Scan for the cell matching the given text and deliver its [x, y] coordinate at center. 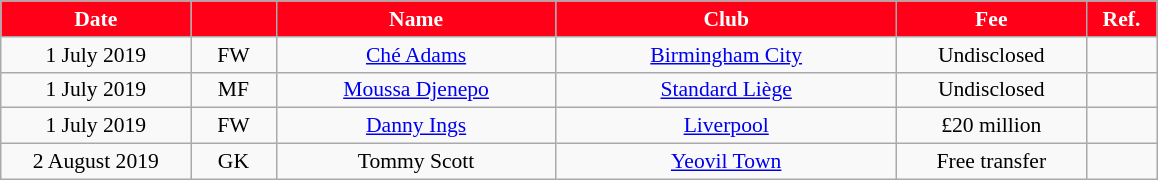
Tommy Scott [416, 162]
Fee [991, 19]
Ché Adams [416, 55]
Name [416, 19]
Yeovil Town [726, 162]
Liverpool [726, 126]
2 August 2019 [96, 162]
Club [726, 19]
Birmingham City [726, 55]
GK [234, 162]
Standard Liège [726, 90]
Ref. [1121, 19]
MF [234, 90]
Free transfer [991, 162]
£20 million [991, 126]
Moussa Djenepo [416, 90]
Danny Ings [416, 126]
Date [96, 19]
